Return the [x, y] coordinate for the center point of the cell that contains the specified text.  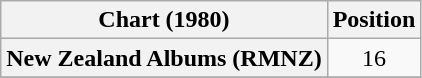
Position [374, 20]
Chart (1980) [164, 20]
New Zealand Albums (RMNZ) [164, 58]
16 [374, 58]
